Return [X, Y] of the center of cell containing provided text 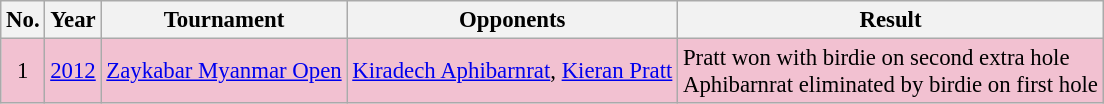
Tournament [224, 20]
Pratt won with birdie on second extra holeAphibarnrat eliminated by birdie on first hole [891, 72]
No. [23, 20]
Result [891, 20]
Kiradech Aphibarnrat, Kieran Pratt [512, 72]
Zaykabar Myanmar Open [224, 72]
1 [23, 72]
Opponents [512, 20]
Year [73, 20]
2012 [73, 72]
